For the text-containing cell, return its midpoint in (X, Y) coordinate format. 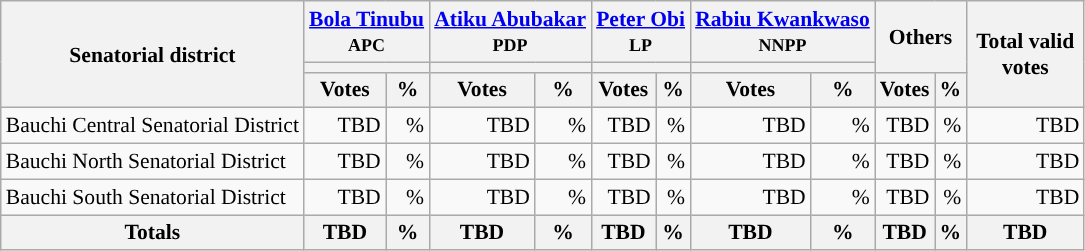
Rabiu KwankwasoNNPP (782, 32)
Others (920, 36)
Atiku AbubakarPDP (510, 32)
Totals (152, 233)
Bauchi South Senatorial District (152, 197)
Bauchi North Senatorial District (152, 162)
Senatorial district (152, 54)
Bola TinubuAPC (366, 32)
Bauchi Central Senatorial District (152, 126)
Peter ObiLP (640, 32)
Total valid votes (1025, 54)
